Pinpoint the cell where the given text exists, returning its [x, y] midpoint coordinate. 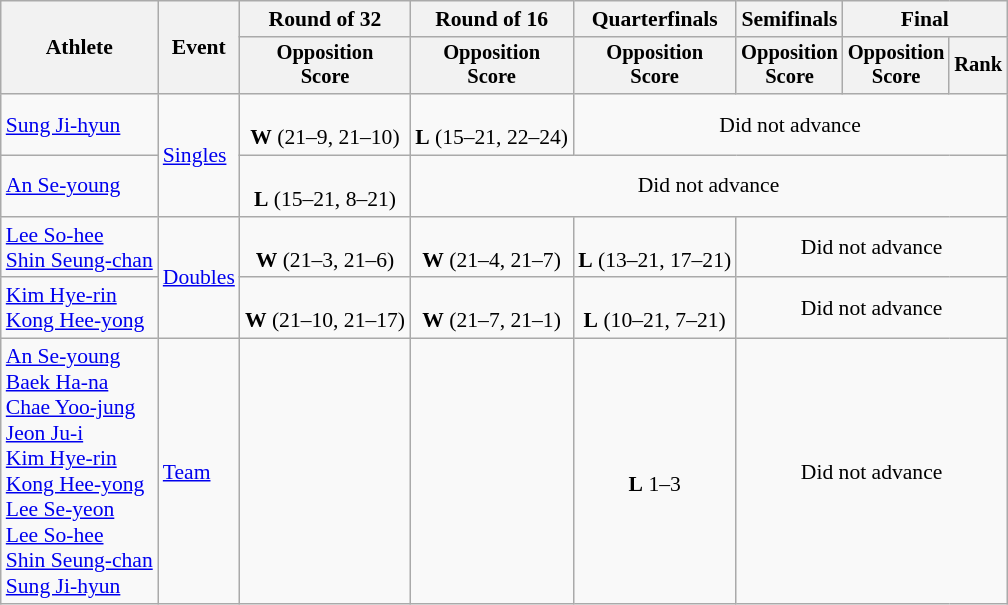
Round of 32 [325, 19]
W (21–7, 21–1) [492, 308]
Final [925, 19]
Event [199, 48]
Team [199, 472]
W (21–3, 21–6) [325, 248]
Athlete [80, 48]
L (10–21, 7–21) [654, 308]
Semifinals [790, 19]
Sung Ji-hyun [80, 124]
L (13–21, 17–21) [654, 248]
Doubles [199, 278]
Rank [978, 66]
W (21–9, 21–10) [325, 124]
L (15–21, 8–21) [325, 186]
W (21–4, 21–7) [492, 248]
Lee So-hee Shin Seung-chan [80, 248]
Round of 16 [492, 19]
An Se-young [80, 186]
Singles [199, 155]
W (21–10, 21–17) [325, 308]
An Se-young Baek Ha-na Chae Yoo-jung Jeon Ju-i Kim Hye-rin Kong Hee-yong Lee Se-yeon Lee So-hee Shin Seung-chan Sung Ji-hyun [80, 472]
L 1–3 [654, 472]
Quarterfinals [654, 19]
L (15–21, 22–24) [492, 124]
Kim Hye-rin Kong Hee-yong [80, 308]
